Determine the [X, Y] coordinate at the center of the cell enclosing the given text.  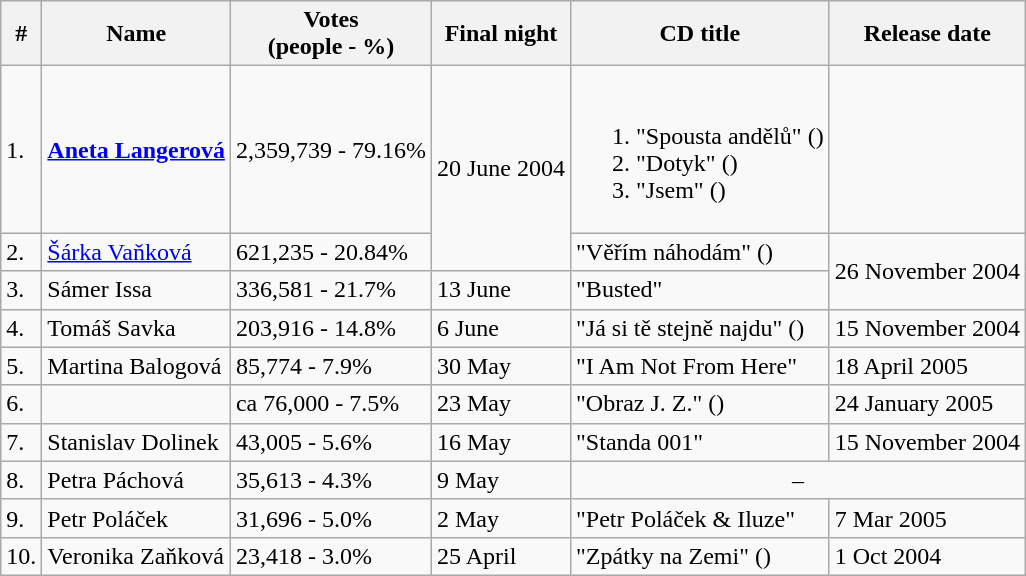
23 May [500, 404]
"Zpátky na Zemi" () [700, 556]
35,613 - 4.3% [330, 480]
203,916 - 14.8% [330, 328]
4. [22, 328]
13 June [500, 290]
30 May [500, 366]
Petra Páchová [136, 480]
9. [22, 518]
3. [22, 290]
Final night [500, 34]
Name [136, 34]
9 May [500, 480]
7. [22, 442]
"Já si tě stejně najdu" () [700, 328]
Petr Poláček [136, 518]
6. [22, 404]
Stanislav Dolinek [136, 442]
ca 76,000 - 7.5% [330, 404]
Aneta Langerová [136, 150]
Martina Balogová [136, 366]
31,696 - 5.0% [330, 518]
26 November 2004 [927, 271]
"Petr Poláček & Iluze" [700, 518]
20 June 2004 [500, 168]
"I Am Not From Here" [700, 366]
24 January 2005 [927, 404]
10. [22, 556]
Tomáš Savka [136, 328]
"Busted" [700, 290]
43,005 - 5.6% [330, 442]
Šárka Vaňková [136, 252]
7 Mar 2005 [927, 518]
621,235 - 20.84% [330, 252]
Sámer Issa [136, 290]
# [22, 34]
"Spousta andělů" ()"Dotyk" ()"Jsem" () [700, 150]
2,359,739 - 79.16% [330, 150]
Votes (people - %) [330, 34]
"Standa 001" [700, 442]
25 April [500, 556]
CD title [700, 34]
6 June [500, 328]
18 April 2005 [927, 366]
5. [22, 366]
2. [22, 252]
23,418 - 3.0% [330, 556]
85,774 - 7.9% [330, 366]
Veronika Zaňková [136, 556]
1. [22, 150]
"Obraz J. Z." () [700, 404]
"Věřím náhodám" () [700, 252]
16 May [500, 442]
8. [22, 480]
336,581 - 21.7% [330, 290]
– [798, 480]
1 Oct 2004 [927, 556]
2 May [500, 518]
Release date [927, 34]
